Output the [x, y] coordinate of the center of the cell containing the given text.  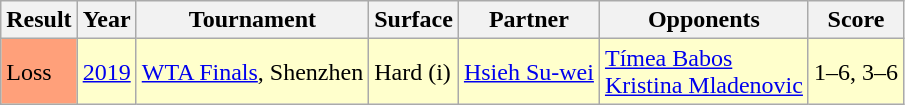
Hsieh Su-wei [528, 72]
Tournament [252, 20]
Score [856, 20]
Partner [528, 20]
Surface [414, 20]
1–6, 3–6 [856, 72]
Opponents [704, 20]
Result [39, 20]
Tímea Babos Kristina Mladenovic [704, 72]
WTA Finals, Shenzhen [252, 72]
Loss [39, 72]
2019 [106, 72]
Year [106, 20]
Hard (i) [414, 72]
